Return [x, y] of the center of cell containing provided text 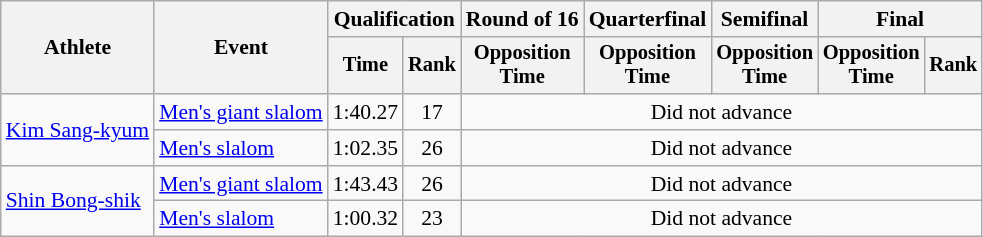
1:43.43 [366, 184]
Time [366, 66]
1:40.27 [366, 112]
Round of 16 [522, 19]
23 [432, 219]
Qualification [394, 19]
Final [900, 19]
Kim Sang-kyum [78, 130]
Event [241, 48]
Quarterfinal [648, 19]
Semifinal [764, 19]
1:00.32 [366, 219]
17 [432, 112]
Shin Bong-shik [78, 202]
Athlete [78, 48]
1:02.35 [366, 148]
